Capture the cell that displays the provided text and extract its (X, Y) central coordinate. 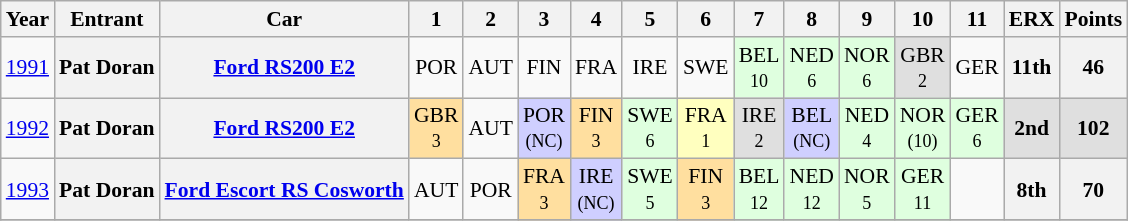
FRA (596, 68)
9 (867, 19)
2nd (1032, 128)
BEL10 (760, 68)
5 (650, 19)
1 (436, 19)
1991 (28, 68)
NOR6 (867, 68)
11th (1032, 68)
6 (706, 19)
BEL(NC) (811, 128)
1993 (28, 190)
8th (1032, 190)
102 (1093, 128)
NED6 (811, 68)
GBR2 (923, 68)
ERX (1032, 19)
NOR(10) (923, 128)
NED12 (811, 190)
FRA3 (544, 190)
Car (284, 19)
SWE5 (650, 190)
IRE(NC) (596, 190)
SWE (706, 68)
IRE2 (760, 128)
SWE6 (650, 128)
GBR3 (436, 128)
1992 (28, 128)
2 (490, 19)
8 (811, 19)
3 (544, 19)
Ford Escort RS Cosworth (284, 190)
GER11 (923, 190)
10 (923, 19)
POR(NC) (544, 128)
Year (28, 19)
7 (760, 19)
11 (976, 19)
4 (596, 19)
FIN (544, 68)
70 (1093, 190)
IRE (650, 68)
NED4 (867, 128)
Entrant (106, 19)
Points (1093, 19)
GER6 (976, 128)
46 (1093, 68)
NOR5 (867, 190)
FRA1 (706, 128)
GER (976, 68)
BEL12 (760, 190)
